Identify which cell holds the provided text, then report its [X, Y] central coordinate. 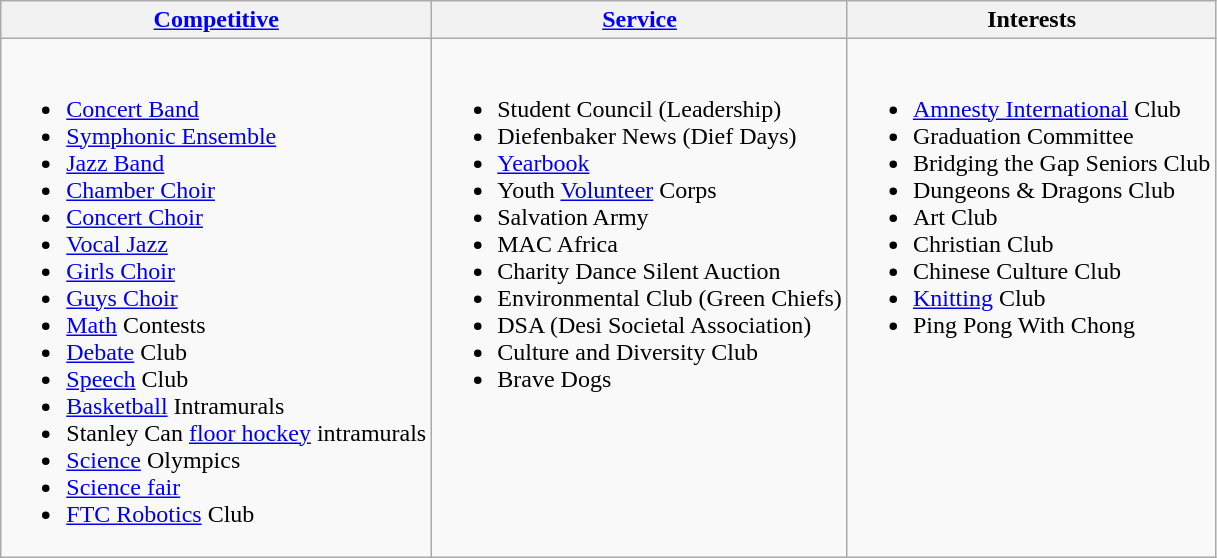
Service [640, 20]
Interests [1031, 20]
Competitive [216, 20]
